Determine the [X, Y] coordinate at the center of the cell enclosing the given text.  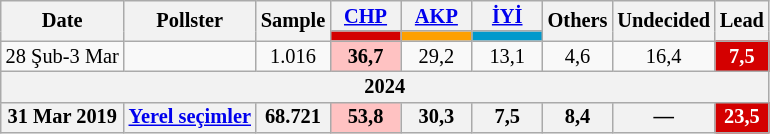
AKP [436, 16]
— [664, 118]
Date [62, 20]
16,4 [664, 56]
Sample [293, 20]
Lead [742, 20]
28 Şub-3 Mar [62, 56]
53,8 [366, 118]
1.016 [293, 56]
Others [578, 20]
23,5 [742, 118]
4,6 [578, 56]
Yerel seçimler [190, 118]
29,2 [436, 56]
İYİ [508, 16]
8,4 [578, 118]
30,3 [436, 118]
2024 [385, 86]
Pollster [190, 20]
CHP [366, 16]
Undecided [664, 20]
31 Mar 2019 [62, 118]
13,1 [508, 56]
36,7 [366, 56]
68.721 [293, 118]
